Search for the cell housing the specified text and yield its [x, y] center coordinate. 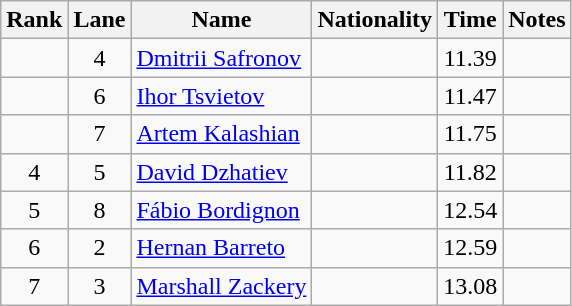
Time [470, 20]
Lane [100, 20]
11.47 [470, 96]
Fábio Bordignon [222, 210]
Ihor Tsvietov [222, 96]
2 [100, 248]
3 [100, 286]
11.82 [470, 172]
11.39 [470, 58]
Nationality [375, 20]
12.59 [470, 248]
Marshall Zackery [222, 286]
Artem Kalashian [222, 134]
12.54 [470, 210]
Notes [537, 20]
David Dzhatiev [222, 172]
8 [100, 210]
Name [222, 20]
Hernan Barreto [222, 248]
11.75 [470, 134]
13.08 [470, 286]
Rank [34, 20]
Dmitrii Safronov [222, 58]
